For the text-containing cell, return its midpoint in (X, Y) coordinate format. 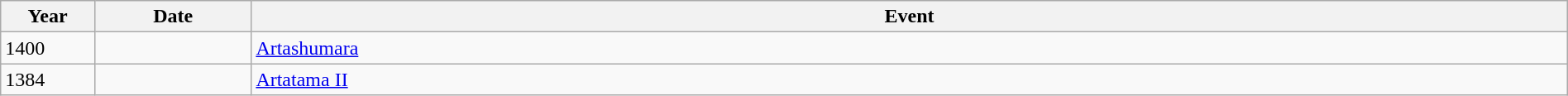
Artatama II (910, 79)
Event (910, 17)
Year (48, 17)
1384 (48, 79)
1400 (48, 48)
Date (172, 17)
Artashumara (910, 48)
